Capture the cell that displays the provided text and extract its (X, Y) central coordinate. 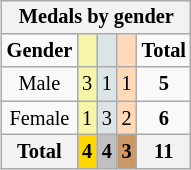
Male (40, 84)
Female (40, 118)
Medals by gender (96, 17)
Gender (40, 51)
6 (164, 118)
2 (127, 118)
11 (164, 152)
5 (164, 84)
